For the text-containing cell, return its midpoint in (X, Y) coordinate format. 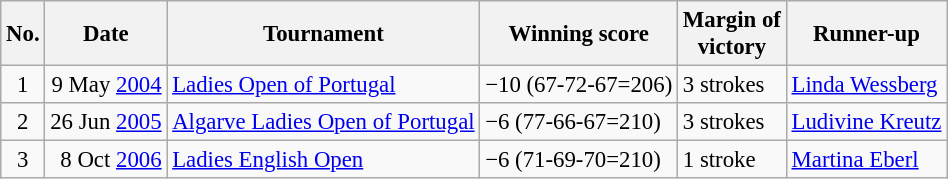
Runner-up (866, 34)
Ladies Open of Portugal (324, 85)
Ludivine Kreutz (866, 122)
Winning score (579, 34)
Ladies English Open (324, 160)
Date (106, 34)
−10 (67-72-67=206) (579, 85)
−6 (77-66-67=210) (579, 122)
Margin ofvictory (732, 34)
1 (23, 85)
Algarve Ladies Open of Portugal (324, 122)
Tournament (324, 34)
1 stroke (732, 160)
Martina Eberl (866, 160)
Linda Wessberg (866, 85)
−6 (71-69-70=210) (579, 160)
9 May 2004 (106, 85)
2 (23, 122)
8 Oct 2006 (106, 160)
26 Jun 2005 (106, 122)
No. (23, 34)
3 (23, 160)
